Output the (X, Y) coordinate of the center of the cell containing the given text.  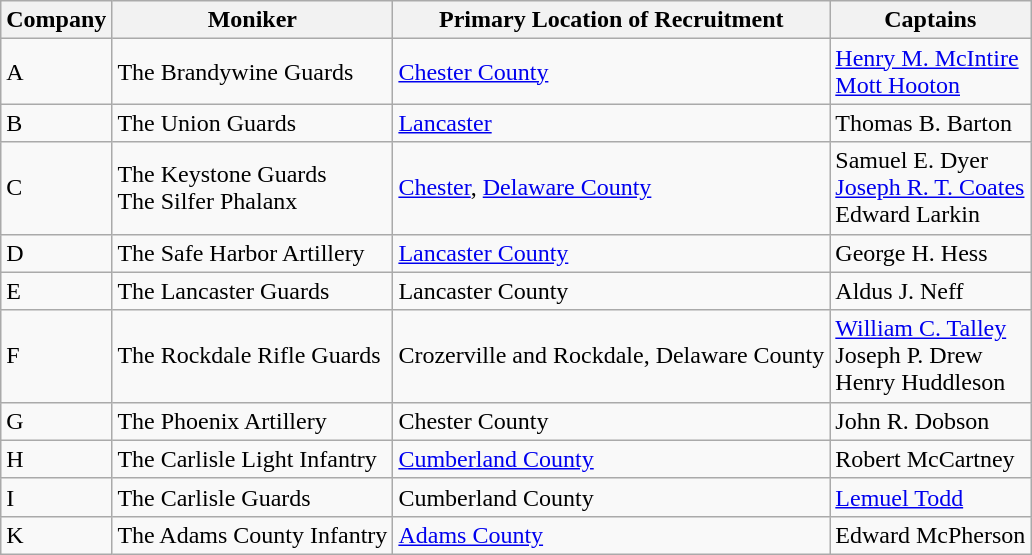
Moniker (252, 20)
E (56, 291)
D (56, 253)
Lancaster (612, 123)
K (56, 535)
The Safe Harbor Artillery (252, 253)
The Carlisle Guards (252, 497)
Lemuel Todd (930, 497)
Adams County (612, 535)
Edward McPherson (930, 535)
The Adams County Infantry (252, 535)
George H. Hess (930, 253)
F (56, 356)
Thomas B. Barton (930, 123)
John R. Dobson (930, 421)
Company (56, 20)
William C. Talley Joseph P. Drew Henry Huddleson (930, 356)
Chester, Delaware County (612, 188)
Crozerville and Rockdale, Delaware County (612, 356)
Primary Location of Recruitment (612, 20)
A (56, 72)
The Carlisle Light Infantry (252, 459)
The Union Guards (252, 123)
The Brandywine Guards (252, 72)
Robert McCartney (930, 459)
The Phoenix Artillery (252, 421)
I (56, 497)
C (56, 188)
Captains (930, 20)
B (56, 123)
G (56, 421)
Henry M. McIntireMott Hooton (930, 72)
Samuel E. Dyer Joseph R. T. Coates Edward Larkin (930, 188)
The Keystone Guards The Silfer Phalanx (252, 188)
Aldus J. Neff (930, 291)
The Rockdale Rifle Guards (252, 356)
H (56, 459)
The Lancaster Guards (252, 291)
